Pinpoint the cell where the given text exists, returning its (X, Y) midpoint coordinate. 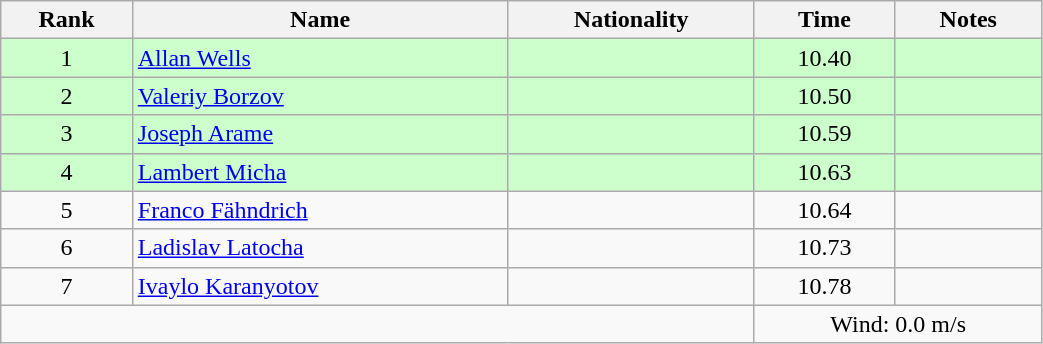
Allan Wells (320, 58)
Nationality (631, 20)
Franco Fähndrich (320, 210)
10.50 (824, 96)
10.73 (824, 248)
Ivaylo Karanyotov (320, 286)
10.40 (824, 58)
5 (67, 210)
Notes (968, 20)
10.63 (824, 172)
Valeriy Borzov (320, 96)
10.78 (824, 286)
4 (67, 172)
2 (67, 96)
Rank (67, 20)
6 (67, 248)
Wind: 0.0 m/s (898, 324)
10.59 (824, 134)
Name (320, 20)
3 (67, 134)
10.64 (824, 210)
Time (824, 20)
7 (67, 286)
Ladislav Latocha (320, 248)
Lambert Micha (320, 172)
1 (67, 58)
Joseph Arame (320, 134)
